Return [X, Y] of the center of cell containing provided text 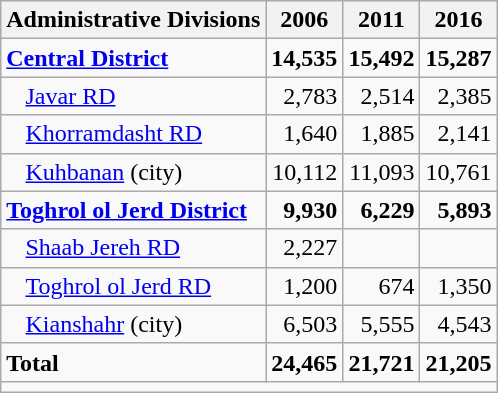
2011 [382, 20]
2,783 [304, 96]
Javar RD [134, 96]
10,112 [304, 172]
2,141 [458, 134]
2,385 [458, 96]
Total [134, 362]
5,555 [382, 324]
21,721 [382, 362]
Kuhbanan (city) [134, 172]
1,640 [304, 134]
Khorramdasht RD [134, 134]
2,514 [382, 96]
1,350 [458, 286]
6,229 [382, 210]
Toghrol ol Jerd District [134, 210]
24,465 [304, 362]
21,205 [458, 362]
15,492 [382, 58]
6,503 [304, 324]
2,227 [304, 248]
10,761 [458, 172]
5,893 [458, 210]
15,287 [458, 58]
1,200 [304, 286]
674 [382, 286]
4,543 [458, 324]
Central District [134, 58]
1,885 [382, 134]
Administrative Divisions [134, 20]
Shaab Jereh RD [134, 248]
Kianshahr (city) [134, 324]
14,535 [304, 58]
2006 [304, 20]
Toghrol ol Jerd RD [134, 286]
9,930 [304, 210]
11,093 [382, 172]
2016 [458, 20]
